Pinpoint the cell where the given text exists, returning its [x, y] midpoint coordinate. 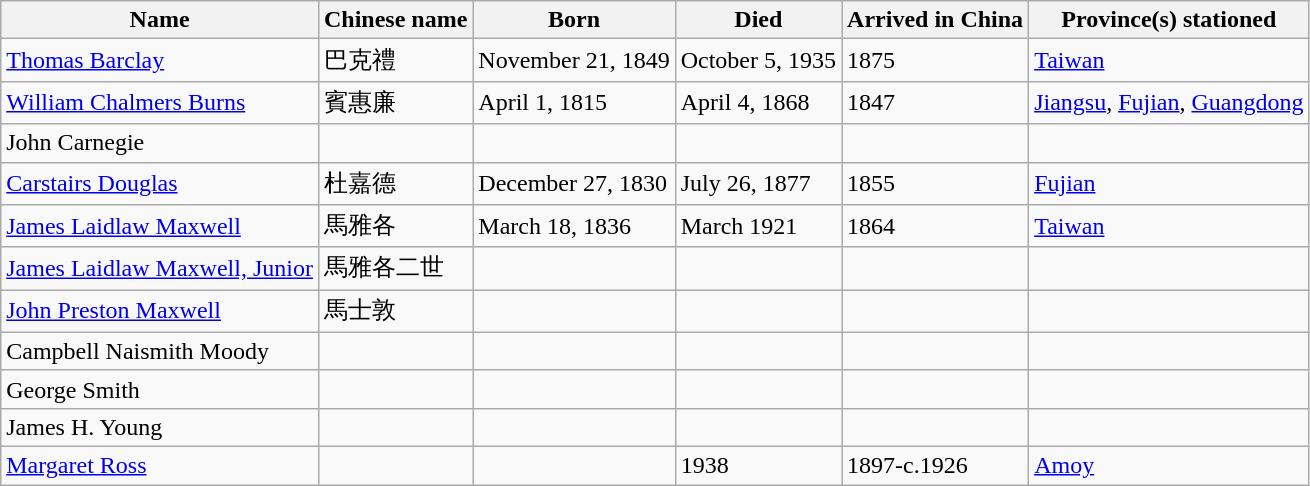
Thomas Barclay [160, 60]
Carstairs Douglas [160, 184]
馬雅各二世 [395, 268]
November 21, 1849 [574, 60]
Born [574, 20]
John Preston Maxwell [160, 312]
James Laidlaw Maxwell, Junior [160, 268]
John Carnegie [160, 143]
Arrived in China [936, 20]
巴克禮 [395, 60]
Died [758, 20]
Jiangsu, Fujian, Guangdong [1169, 102]
1864 [936, 226]
Campbell Naismith Moody [160, 351]
杜嘉德 [395, 184]
Chinese name [395, 20]
James H. Young [160, 427]
1897-c.1926 [936, 465]
Margaret Ross [160, 465]
July 26, 1877 [758, 184]
December 27, 1830 [574, 184]
1855 [936, 184]
March 1921 [758, 226]
1847 [936, 102]
October 5, 1935 [758, 60]
James Laidlaw Maxwell [160, 226]
馬雅各 [395, 226]
Fujian [1169, 184]
Amoy [1169, 465]
William Chalmers Burns [160, 102]
1875 [936, 60]
Name [160, 20]
April 1, 1815 [574, 102]
April 4, 1868 [758, 102]
1938 [758, 465]
George Smith [160, 389]
賓惠廉 [395, 102]
Province(s) stationed [1169, 20]
馬士敦 [395, 312]
March 18, 1836 [574, 226]
